Locate the cell with the specified text and output its (x, y) center coordinate. 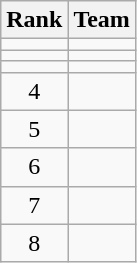
Rank (34, 20)
5 (34, 129)
8 (34, 243)
4 (34, 91)
7 (34, 205)
Team (102, 20)
6 (34, 167)
